Identify which cell holds the provided text, then report its (x, y) central coordinate. 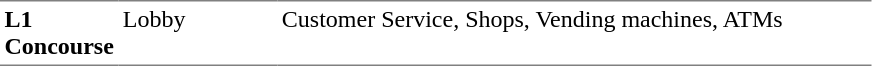
Customer Service, Shops, Vending machines, ATMs (574, 33)
Lobby (198, 33)
L1Concourse (59, 33)
